Scan for the cell matching the given text and deliver its (x, y) coordinate at center. 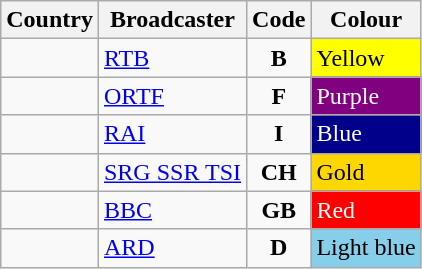
BBC (172, 210)
Gold (366, 172)
ORTF (172, 96)
CH (279, 172)
GB (279, 210)
ARD (172, 248)
RTB (172, 58)
Red (366, 210)
I (279, 134)
F (279, 96)
D (279, 248)
Light blue (366, 248)
Purple (366, 96)
Blue (366, 134)
RAI (172, 134)
Colour (366, 20)
Yellow (366, 58)
Code (279, 20)
Broadcaster (172, 20)
Country (50, 20)
SRG SSR TSI (172, 172)
B (279, 58)
